Return the [x, y] coordinate for the center point of the cell that contains the specified text.  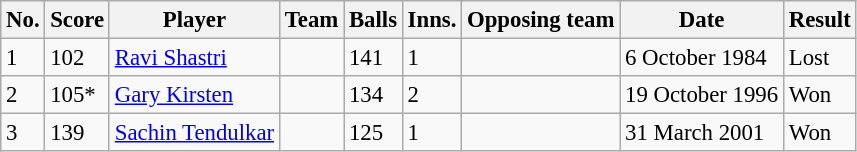
134 [374, 95]
102 [78, 58]
Player [194, 20]
139 [78, 133]
Score [78, 20]
Lost [820, 58]
Sachin Tendulkar [194, 133]
Balls [374, 20]
Date [702, 20]
125 [374, 133]
141 [374, 58]
31 March 2001 [702, 133]
Gary Kirsten [194, 95]
Result [820, 20]
Inns. [432, 20]
Team [311, 20]
No. [23, 20]
Ravi Shastri [194, 58]
6 October 1984 [702, 58]
19 October 1996 [702, 95]
105* [78, 95]
3 [23, 133]
Opposing team [541, 20]
